Return the (x, y) coordinate for the center point of the cell that contains the specified text.  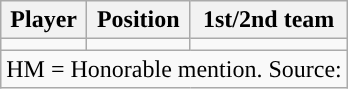
Position (139, 20)
Player (44, 20)
HM = Honorable mention. Source: (174, 69)
1st/2nd team (268, 20)
